For the text-containing cell, return its midpoint in [x, y] coordinate format. 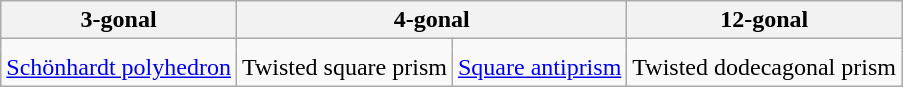
Twisted square prism [344, 68]
3-gonal [119, 20]
4-gonal [431, 20]
Twisted dodecagonal prism [764, 68]
Square antiprism [539, 68]
Schönhardt polyhedron [119, 68]
12-gonal [764, 20]
